Scan for the cell matching the given text and deliver its [x, y] coordinate at center. 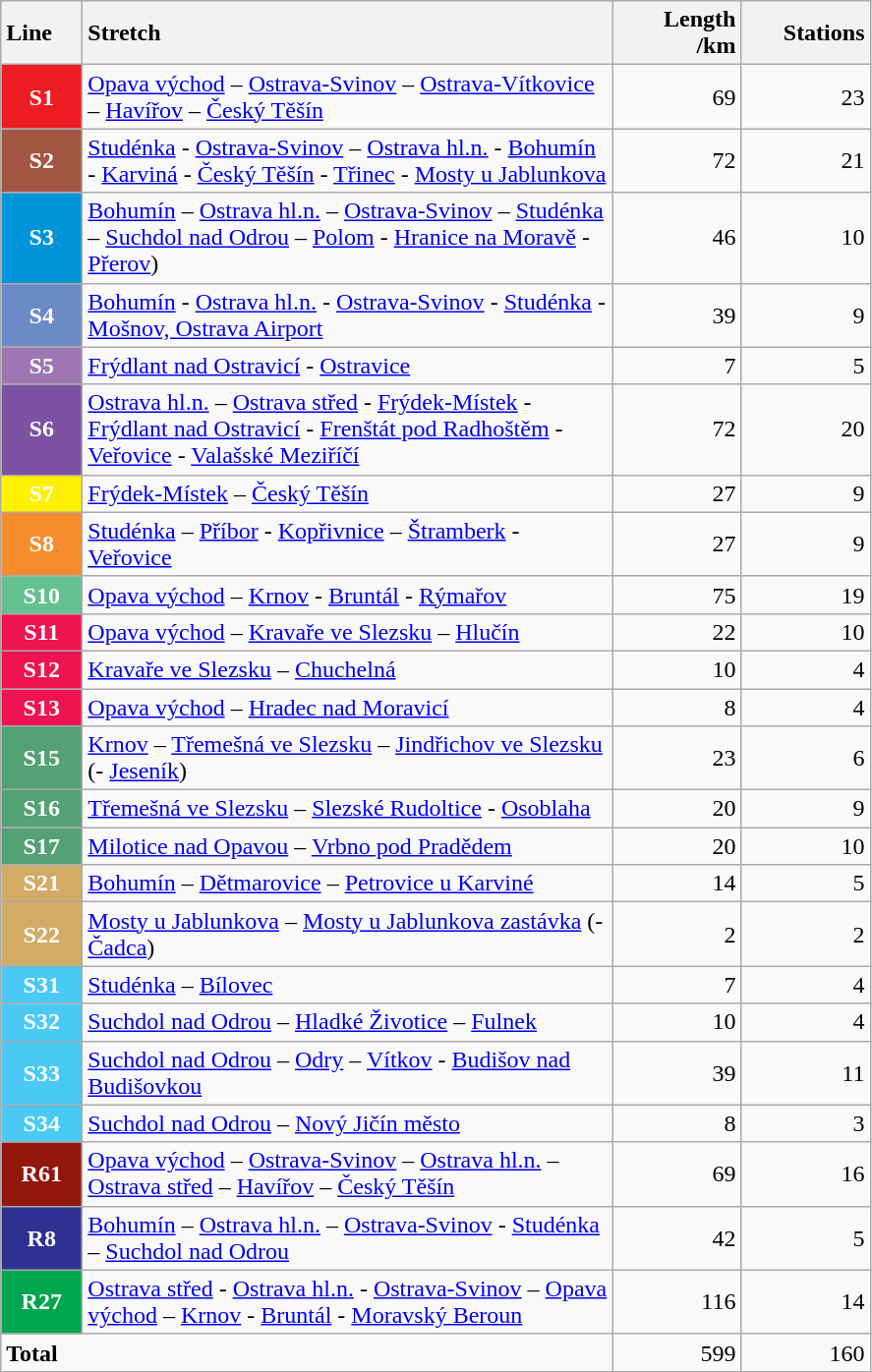
S22 [41, 934]
S1 [41, 96]
S8 [41, 544]
S4 [41, 314]
Mosty u Jablunkova – Mosty u Jablunkova zastávka (- Čadca) [348, 934]
19 [806, 595]
Suchdol nad Odrou – Nový Jičín město [348, 1123]
R8 [41, 1238]
Bohumín – Ostrava hl.n. – Ostrava-Svinov – Studénka – Suchdol nad Odrou – Polom - Hranice na Moravě - Přerov) [348, 238]
S3 [41, 238]
Line [41, 33]
Opava východ – Hradec nad Moravicí [348, 707]
Opava východ – Kravaře ve Slezsku – Hlučín [348, 632]
S34 [41, 1123]
S2 [41, 161]
Stations [806, 33]
Total [307, 1352]
16 [806, 1173]
S6 [41, 429]
Frýdek-Místek – Český Těšín [348, 493]
Bohumín – Ostrava hl.n. – Ostrava-Svinov - Studénka – Suchdol nad Odrou [348, 1238]
Studénka – Příbor - Kopřivnice – Štramberk - Veřovice [348, 544]
Suchdol nad Odrou – Odry – Vítkov - Budišov nad Budišovkou [348, 1073]
Milotice nad Opavou – Vrbno pod Pradědem [348, 846]
Ostrava hl.n. – Ostrava střed - Frýdek-Místek - Frýdlant nad Ostravicí - Frenštát pod Radhoštěm - Veřovice - Valašské Meziříčí [348, 429]
Kravaře ve Slezsku – Chuchelná [348, 669]
Krnov – Třemešná ve Slezsku – Jindřichov ve Slezsku (- Jeseník) [348, 759]
S32 [41, 1022]
Frýdlant nad Ostravicí - Ostravice [348, 366]
S10 [41, 595]
75 [676, 595]
599 [676, 1352]
Opava východ – Ostrava-Svinov – Ostrava-Vítkovice – Havířov – Český Těšín [348, 96]
S15 [41, 759]
160 [806, 1352]
21 [806, 161]
Třemešná ve Slezsku – Slezské Rudoltice - Osoblaha [348, 809]
S31 [41, 985]
6 [806, 759]
Ostrava střed - Ostrava hl.n. - Ostrava-Svinov – Opava východ – Krnov - Bruntál - Moravský Beroun [348, 1301]
S7 [41, 493]
S17 [41, 846]
R61 [41, 1173]
Length/km [676, 33]
Studénka – Bílovec [348, 985]
S13 [41, 707]
22 [676, 632]
46 [676, 238]
Studénka - Ostrava-Svinov – Ostrava hl.n. - Bohumín - Karviná - Český Těšín - Třinec - Mosty u Jablunkova [348, 161]
Suchdol nad Odrou – Hladké Životice – Fulnek [348, 1022]
S12 [41, 669]
Bohumín - Ostrava hl.n. - Ostrava-Svinov - Studénka - Mošnov, Ostrava Airport [348, 314]
11 [806, 1073]
S11 [41, 632]
R27 [41, 1301]
3 [806, 1123]
Bohumín – Dětmarovice – Petrovice u Karviné [348, 884]
116 [676, 1301]
S21 [41, 884]
Stretch [348, 33]
S16 [41, 809]
Opava východ – Ostrava-Svinov – Ostrava hl.n. – Ostrava střed – Havířov – Český Těšín [348, 1173]
Opava východ – Krnov - Bruntál - Rýmařov [348, 595]
42 [676, 1238]
S5 [41, 366]
S33 [41, 1073]
